Extract the [X, Y] coordinate from the center of the cell holding the provided text.  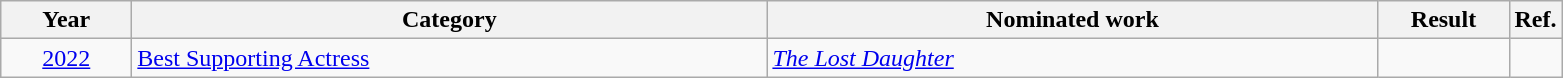
Year [66, 20]
Ref. [1536, 20]
2022 [66, 58]
Category [450, 20]
Best Supporting Actress [450, 58]
Nominated work [1072, 20]
Result [1444, 20]
The Lost Daughter [1072, 58]
